Output the (x, y) coordinate of the center of the cell containing the given text.  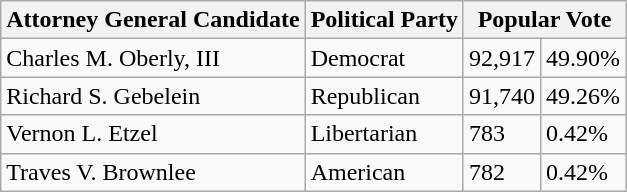
Democrat (384, 58)
91,740 (502, 96)
49.90% (584, 58)
782 (502, 172)
Republican (384, 96)
Traves V. Brownlee (153, 172)
Vernon L. Etzel (153, 134)
American (384, 172)
92,917 (502, 58)
Popular Vote (544, 20)
49.26% (584, 96)
Political Party (384, 20)
Libertarian (384, 134)
Attorney General Candidate (153, 20)
Charles M. Oberly, III (153, 58)
Richard S. Gebelein (153, 96)
783 (502, 134)
